Pinpoint the cell where the given text exists, returning its [x, y] midpoint coordinate. 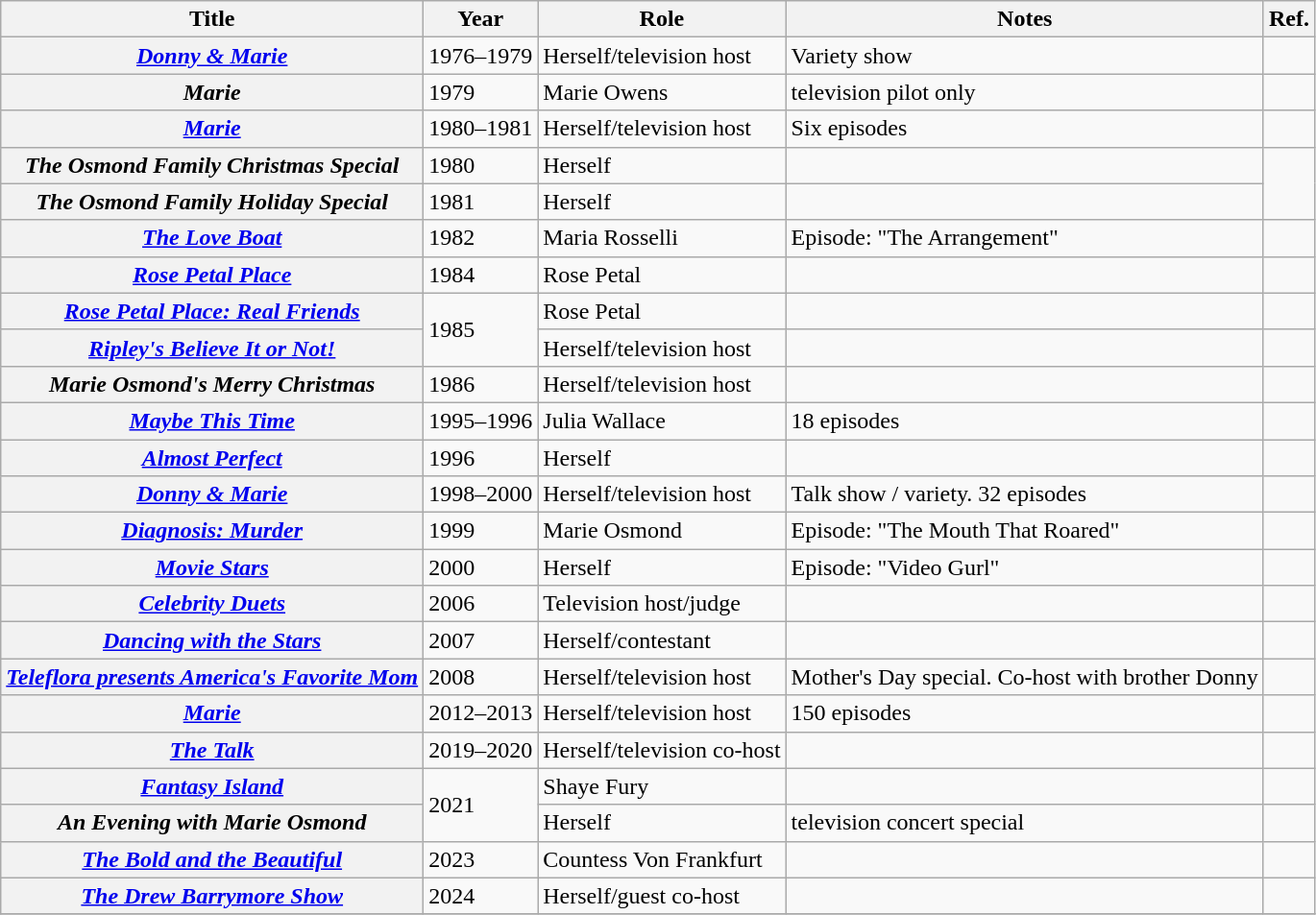
Fantasy Island [212, 786]
1995–1996 [480, 421]
Title [212, 19]
1985 [480, 329]
1996 [480, 458]
Notes [1024, 19]
Countess Von Frankfurt [662, 859]
2021 [480, 805]
150 episodes [1024, 713]
Episode: "The Mouth That Roared" [1024, 531]
Celebrity Duets [212, 604]
Six episodes [1024, 129]
2019–2020 [480, 750]
Marie Owens [662, 92]
1979 [480, 92]
1982 [480, 238]
The Bold and the Beautiful [212, 859]
Dancing with the Stars [212, 640]
Rose Petal Place: Real Friends [212, 311]
2006 [480, 604]
1980 [480, 165]
Talk show / variety. 32 episodes [1024, 494]
1999 [480, 531]
Diagnosis: Murder [212, 531]
The Love Boat [212, 238]
18 episodes [1024, 421]
Ripley's Believe It or Not! [212, 348]
Variety show [1024, 56]
Herself/guest co-host [662, 896]
Rose Petal Place [212, 275]
The Osmond Family Holiday Special [212, 202]
Role [662, 19]
Episode: "Video Gurl" [1024, 567]
2000 [480, 567]
television pilot only [1024, 92]
1998–2000 [480, 494]
The Osmond Family Christmas Special [212, 165]
2008 [480, 677]
Julia Wallace [662, 421]
1981 [480, 202]
Maybe This Time [212, 421]
The Drew Barrymore Show [212, 896]
1980–1981 [480, 129]
2007 [480, 640]
1986 [480, 384]
Television host/judge [662, 604]
Movie Stars [212, 567]
Marie Osmond's Merry Christmas [212, 384]
2023 [480, 859]
Year [480, 19]
Episode: "The Arrangement" [1024, 238]
Teleflora presents America's Favorite Mom [212, 677]
1984 [480, 275]
The Talk [212, 750]
Herself/television co-host [662, 750]
Herself/contestant [662, 640]
Mother's Day special. Co-host with brother Donny [1024, 677]
Ref. [1289, 19]
Almost Perfect [212, 458]
Marie Osmond [662, 531]
Maria Rosselli [662, 238]
2012–2013 [480, 713]
Shaye Fury [662, 786]
An Evening with Marie Osmond [212, 823]
television concert special [1024, 823]
1976–1979 [480, 56]
2024 [480, 896]
